Return the [X, Y] coordinate for the center point of the cell that contains the specified text.  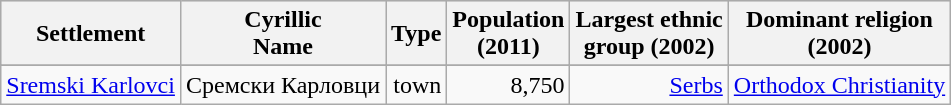
8,750 [508, 85]
Orthodox Christianity [839, 85]
Sremski Karlovci [91, 85]
Dominant religion(2002) [839, 34]
Population(2011) [508, 34]
town [416, 85]
Settlement [91, 34]
CyrillicName [282, 34]
Serbs [649, 85]
Largest ethnicgroup (2002) [649, 34]
Type [416, 34]
Сремски Карловци [282, 85]
